Locate the cell with the specified text and output its [X, Y] center coordinate. 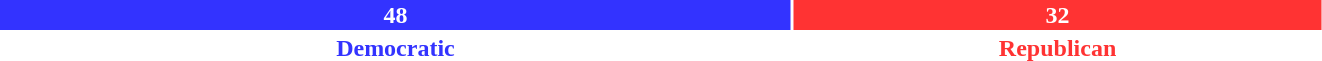
32 [1058, 15]
48 [396, 15]
